Search for the cell housing the specified text and yield its (x, y) center coordinate. 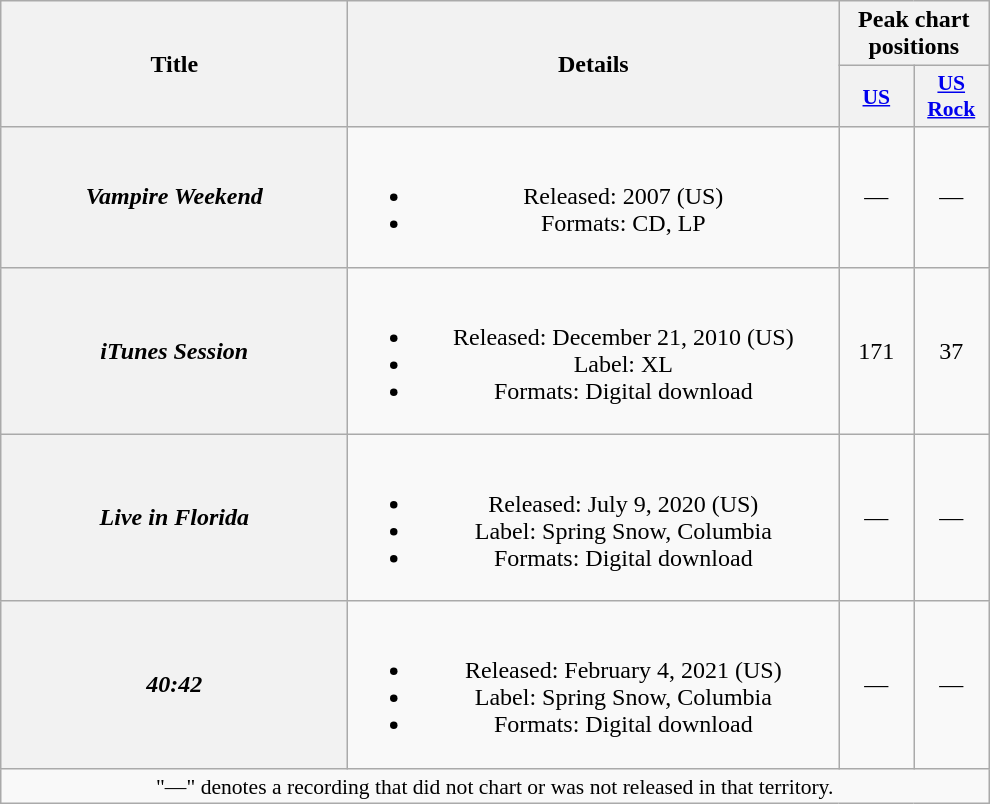
Live in Florida (174, 518)
Released: 2007 (US)Formats: CD, LP (594, 197)
Peak chartpositions (914, 34)
Released: December 21, 2010 (US)Label: XLFormats: Digital download (594, 350)
Title (174, 64)
Vampire Weekend (174, 197)
40:42 (174, 684)
Released: February 4, 2021 (US)Label: Spring Snow, ColumbiaFormats: Digital download (594, 684)
Released: July 9, 2020 (US)Label: Spring Snow, ColumbiaFormats: Digital download (594, 518)
171 (876, 350)
USRock (952, 96)
iTunes Session (174, 350)
"—" denotes a recording that did not chart or was not released in that territory. (495, 786)
US (876, 96)
Details (594, 64)
37 (952, 350)
